Return [x, y] of the center of cell containing provided text 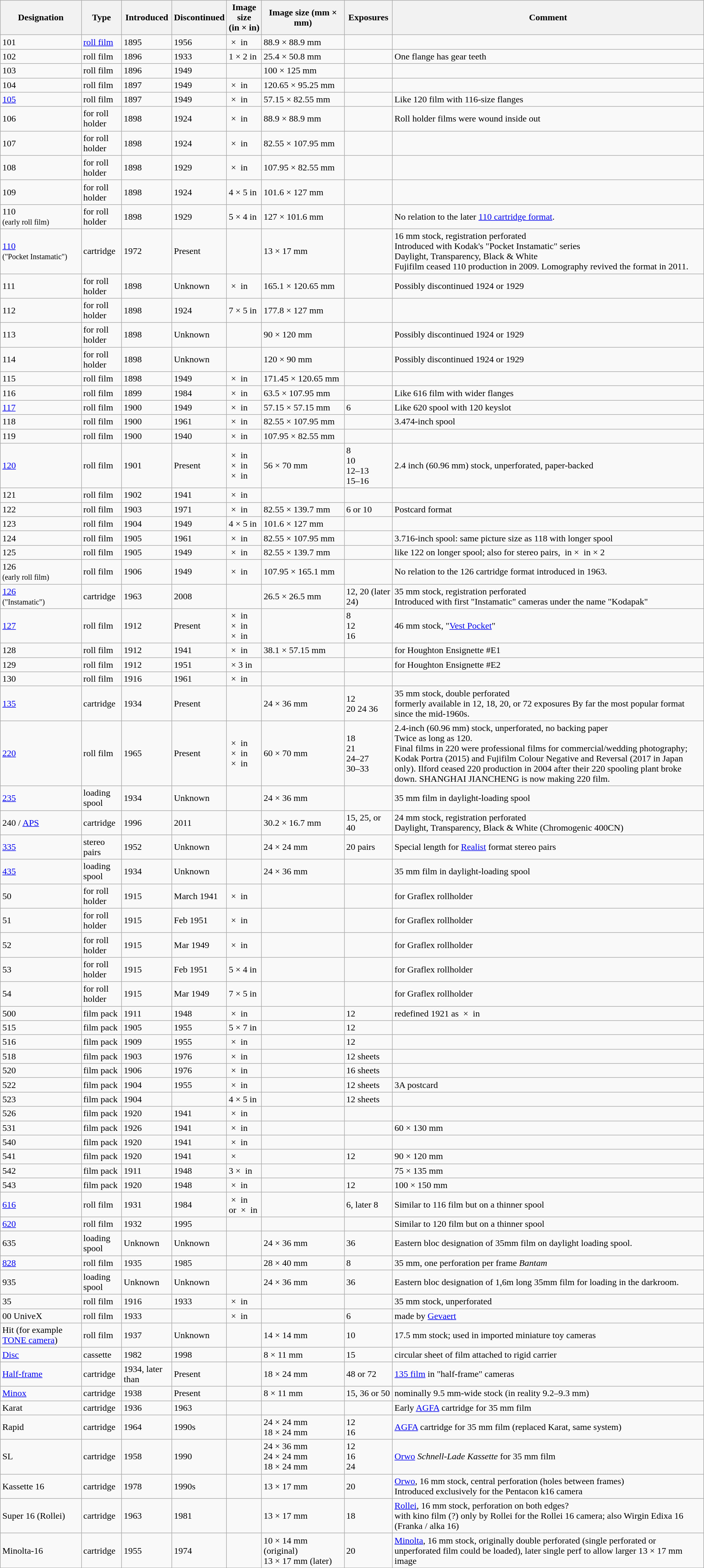
1951 [199, 665]
1995 [199, 1224]
182124–2730–33 [368, 753]
75 × 135 mm [548, 1171]
500 [41, 1013]
177.8 × 127 mm [303, 311]
2.4 inch (60.96 mm) stock, unperforated, paper-backed [548, 466]
51 [41, 920]
56 × 70 mm [303, 466]
335 [41, 847]
1982 [147, 1355]
× 3 in [244, 665]
1964 [147, 1427]
235 [41, 798]
Comment [548, 18]
1899 [147, 393]
60 × 130 mm [548, 1128]
828 [41, 1263]
16 sheets [368, 1071]
Early AGFA cartridge for 35 mm film [548, 1408]
518 [41, 1056]
Hit (for example TONE camera) [41, 1336]
1972 [147, 251]
113 [41, 335]
123 [41, 524]
Eastern bloc designation of 35mm film on daylight loading spool. [548, 1243]
10 × 14 mm (original)13 × 17 mm (later) [303, 1550]
520 [41, 1071]
129 [41, 665]
165.1 × 120.65 mm [303, 286]
35 mm, one perforation per frame Bantam [548, 1263]
Eastern bloc designation of 1,6m long 35mm film for loading in the darkroom. [548, 1282]
SL [41, 1457]
24 × 24 mm18 × 24 mm [303, 1427]
57.15 × 57.15 mm [303, 407]
1974 [199, 1550]
126("Instamatic") [41, 596]
540 [41, 1142]
Orwo, 16 mm stock, central perforation (holes between frames)Introduced exclusively for the Pentacon k16 camera [548, 1486]
No relation to the later 110 cartridge format. [548, 217]
for Houghton Ensignette #E1 [548, 650]
35 mm stock, double perforatedformerly available in 12, 18, 20, or 72 exposures By far the most popular format since the mid-1960s. [548, 703]
105 [41, 99]
1956 [199, 42]
Similar to 116 film but on a thinner spool [548, 1205]
1909 [147, 1042]
38.1 × 57.15 mm [303, 650]
Designation [41, 18]
1971 [199, 509]
111 [41, 286]
Orwo Schnell-Lade Kassette for 35 mm film [548, 1457]
620 [41, 1224]
× inor × in [244, 1205]
12, 20 (later 24) [368, 596]
118 [41, 422]
made by Gevaert [548, 1316]
00 UniveX [41, 1316]
18 × 24 mm [303, 1374]
114 [41, 360]
1895 [147, 42]
122 [41, 509]
Postcard format [548, 509]
53 [41, 969]
119 [41, 436]
101 [41, 42]
Disc [41, 1355]
Like 120 film with 116-size flanges [548, 99]
516 [41, 1042]
435 [41, 871]
2008 [199, 596]
17.5 mm stock; used in imported miniature toy cameras [548, 1336]
128 [41, 650]
543 [41, 1185]
1936 [147, 1408]
108 [41, 168]
28 × 40 mm [303, 1263]
1940 [199, 436]
100 × 150 mm [548, 1185]
One flange has gear teeth [548, 56]
103 [41, 71]
110("Pocket Instamatic") [41, 251]
Minolta-16 [41, 1550]
No relation to the 126 cartridge format introduced in 1963. [548, 572]
526 [41, 1114]
Discontinued [199, 18]
1937 [147, 1336]
1998 [199, 1355]
15, 36 or 50 [368, 1393]
542 [41, 1171]
Kassette 16 [41, 1486]
15, 25, or 40 [368, 822]
1985 [199, 1263]
120 [41, 466]
35 mm stock, unperforated [548, 1302]
× [244, 1156]
26.5 × 26.5 mm [303, 596]
127 [41, 626]
120 × 90 mm [303, 360]
3.474-inch spool [548, 422]
54 [41, 994]
Like 616 film with wider flanges [548, 393]
171.45 × 120.65 mm [303, 379]
1931 [147, 1205]
AGFA cartridge for 35 mm film (replaced Karat, same system) [548, 1427]
6, later 8 [368, 1205]
240 / APS [41, 822]
515 [41, 1028]
25.4 × 50.8 mm [303, 56]
81216 [368, 626]
3A postcard [548, 1085]
Roll holder films were wound inside out [548, 119]
35 mm stock, registration perforatedIntroduced with first "Instamatic" cameras under the name "Kodapak" [548, 596]
1935 [147, 1263]
523 [41, 1099]
125 [41, 552]
March 1941 [199, 896]
635 [41, 1243]
1216 [368, 1427]
116 [41, 393]
1932 [147, 1224]
Special length for Realist format stereo pairs [548, 847]
Similar to 120 film but on a thinner spool [548, 1224]
like 122 on longer spool; also for stereo pairs, in × in × 2 [548, 552]
100 × 125 mm [303, 71]
1952 [147, 847]
Exposures [368, 18]
10 [368, 1336]
110(early roll film) [41, 217]
57.15 × 82.55 mm [303, 99]
1902 [147, 495]
1934, later than [147, 1374]
5 × 7 in [244, 1028]
109 [41, 192]
52 [41, 945]
stereo pairs [102, 847]
1965 [147, 753]
1996 [147, 822]
130 [41, 679]
Karat [41, 1408]
220 [41, 753]
2011 [199, 822]
107 [41, 143]
935 [41, 1282]
120.65 × 95.25 mm [303, 85]
1220 24 36 [368, 703]
63.5 × 107.95 mm [303, 393]
1938 [147, 1393]
106 [41, 119]
1978 [147, 1486]
Introduced [147, 18]
112 [41, 311]
Like 620 spool with 120 keyslot [548, 407]
522 [41, 1085]
Image size(in × in) [244, 18]
135 film in "half-frame" cameras [548, 1374]
107.95 × 165.1 mm [303, 572]
531 [41, 1128]
117 [41, 407]
30.2 × 16.7 mm [303, 822]
for Houghton Ensignette #E2 [548, 665]
48 or 72 [368, 1374]
135 [41, 703]
cassette [102, 1355]
Half-frame [41, 1374]
35 [41, 1302]
1981 [199, 1516]
Type [102, 18]
1901 [147, 466]
Rollei, 16 mm stock, perforation on both edges?with kino film (?) only by Rollei for the Rollei 16 camera; also Wirgin Edixa 16 (Franka / alka 16) [548, 1516]
46 mm stock, "Vest Pocket" [548, 626]
circular sheet of film attached to rigid carrier [548, 1355]
18 [368, 1516]
24 × 36 mm24 × 24 mm18 × 24 mm [303, 1457]
3 × in [244, 1171]
60 × 70 mm [303, 753]
1 × 2 in [244, 56]
Rapid [41, 1427]
Super 16 (Rollei) [41, 1516]
1958 [147, 1457]
8 [368, 1263]
50 [41, 896]
24 × 24 mm [303, 847]
127 × 101.6 mm [303, 217]
24 mm stock, registration perforatedDaylight, Transparency, Black & White (Chromogenic 400CN) [548, 822]
115 [41, 379]
126(early roll film) [41, 572]
104 [41, 85]
nominally 9.5 mm-wide stock (in reality 9.2–9.3 mm) [548, 1393]
616 [41, 1205]
121 [41, 495]
541 [41, 1156]
124 [41, 538]
3.716-inch spool: same picture size as 118 with longer spool [548, 538]
Image size (mm × mm) [303, 18]
Minox [41, 1393]
14 × 14 mm [303, 1336]
102 [41, 56]
1926 [147, 1128]
15 [368, 1355]
81012–1315–16 [368, 466]
1990 [199, 1457]
redefined 1921 as × in [548, 1013]
20 pairs [368, 847]
6 or 10 [368, 509]
121624 [368, 1457]
